Output the (X, Y) coordinate of the center of the cell containing the given text.  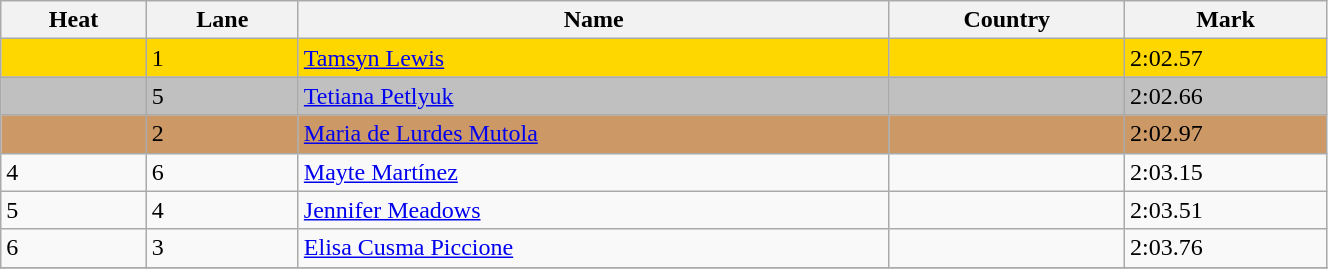
Jennifer Meadows (594, 210)
2 (222, 134)
2:03.76 (1226, 248)
2:02.66 (1226, 96)
2:02.57 (1226, 58)
Tetiana Petlyuk (594, 96)
2:03.51 (1226, 210)
Elisa Cusma Piccione (594, 248)
Lane (222, 20)
3 (222, 248)
Tamsyn Lewis (594, 58)
Heat (74, 20)
1 (222, 58)
Maria de Lurdes Mutola (594, 134)
2:03.15 (1226, 172)
2:02.97 (1226, 134)
Country (1007, 20)
Mayte Martínez (594, 172)
Mark (1226, 20)
Name (594, 20)
